Return the (x, y) coordinate for the center point of the cell that contains the specified text.  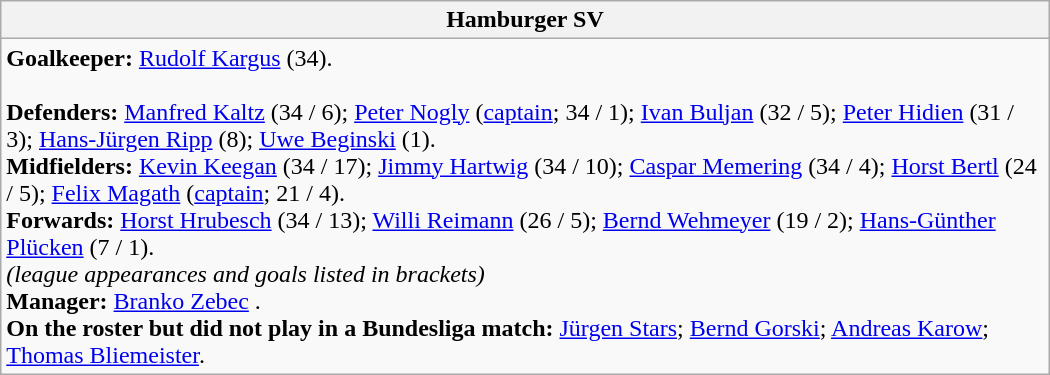
Hamburger SV (525, 20)
